Search for the cell housing the specified text and yield its (x, y) center coordinate. 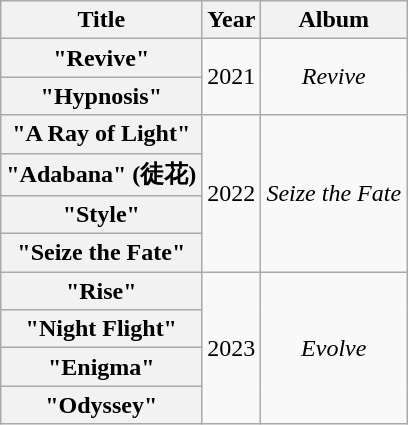
"Enigma" (102, 367)
"Adabana" (徒花) (102, 174)
2021 (232, 77)
2022 (232, 194)
"Odyssey" (102, 405)
Year (232, 20)
Seize the Fate (334, 194)
"Night Flight" (102, 329)
Album (334, 20)
Revive (334, 77)
"A Ray of Light" (102, 134)
Evolve (334, 348)
"Style" (102, 215)
"Rise" (102, 291)
"Hypnosis" (102, 96)
2023 (232, 348)
"Revive" (102, 58)
Title (102, 20)
"Seize the Fate" (102, 253)
